Provide the [X, Y] coordinate of the cell's center where the given text is located.  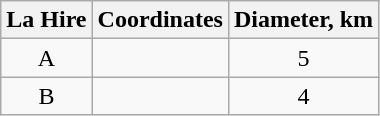
B [46, 96]
La Hire [46, 20]
4 [303, 96]
Diameter, km [303, 20]
5 [303, 58]
Coordinates [160, 20]
A [46, 58]
